Identify which cell holds the provided text, then report its [X, Y] central coordinate. 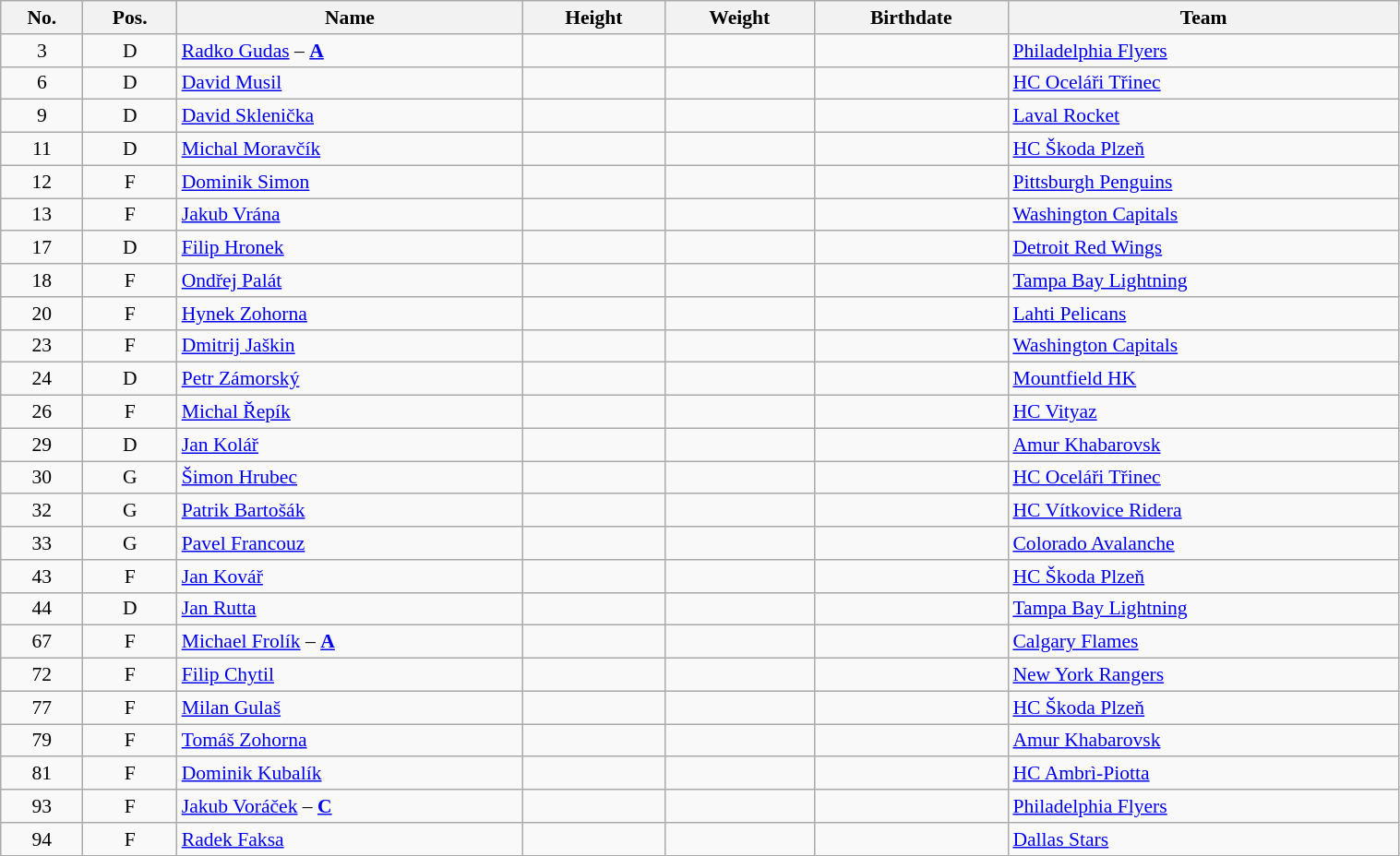
Mountfield HK [1203, 379]
67 [42, 642]
13 [42, 215]
Name [351, 18]
20 [42, 314]
9 [42, 116]
23 [42, 346]
Radek Faksa [351, 839]
Laval Rocket [1203, 116]
HC Ambrì-Piotta [1203, 774]
Detroit Red Wings [1203, 248]
Milan Gulaš [351, 707]
11 [42, 149]
6 [42, 83]
Filip Chytil [351, 675]
Michael Frolík – A [351, 642]
Jakub Vrána [351, 215]
No. [42, 18]
72 [42, 675]
HC Vityaz [1203, 412]
18 [42, 280]
Patrik Bartošák [351, 511]
30 [42, 478]
24 [42, 379]
44 [42, 609]
Jan Rutta [351, 609]
Calgary Flames [1203, 642]
26 [42, 412]
81 [42, 774]
Height [593, 18]
94 [42, 839]
Dallas Stars [1203, 839]
43 [42, 577]
Pos. [130, 18]
Weight [739, 18]
12 [42, 182]
Filip Hronek [351, 248]
77 [42, 707]
Šimon Hrubec [351, 478]
17 [42, 248]
Jan Kolář [351, 445]
Birthdate [911, 18]
Dominik Kubalík [351, 774]
3 [42, 51]
Tomáš Zohorna [351, 741]
David Sklenička [351, 116]
Pittsburgh Penguins [1203, 182]
Michal Řepík [351, 412]
Colorado Avalanche [1203, 543]
Petr Zámorský [351, 379]
Radko Gudas – A [351, 51]
Hynek Zohorna [351, 314]
93 [42, 806]
Jakub Voráček – C [351, 806]
Dmitrij Jaškin [351, 346]
Team [1203, 18]
Dominik Simon [351, 182]
David Musil [351, 83]
Lahti Pelicans [1203, 314]
HC Vítkovice Ridera [1203, 511]
Ondřej Palát [351, 280]
29 [42, 445]
32 [42, 511]
33 [42, 543]
New York Rangers [1203, 675]
Michal Moravčík [351, 149]
Pavel Francouz [351, 543]
Jan Kovář [351, 577]
79 [42, 741]
